From the cell containing the given text, extract its center point as [X, Y] coordinate. 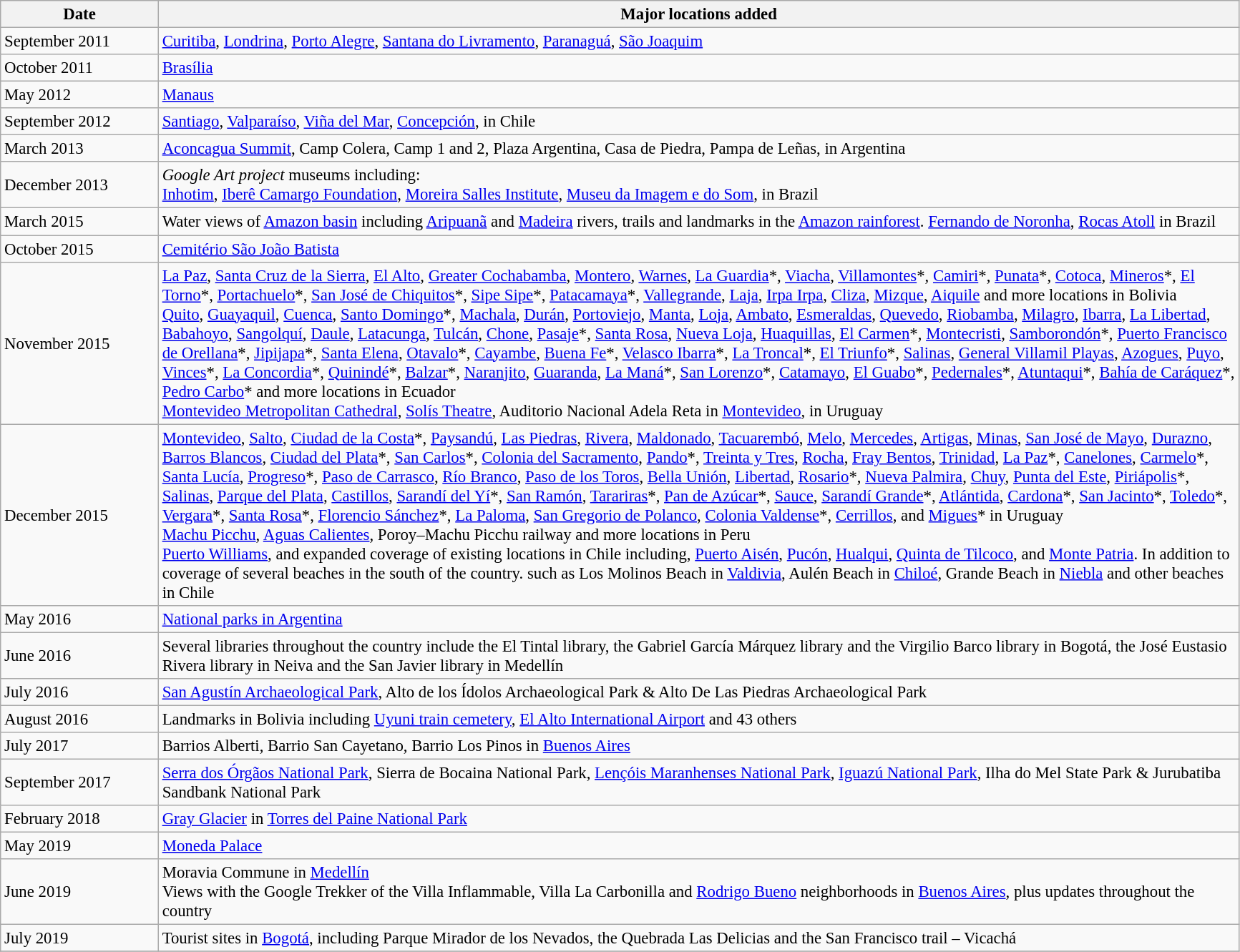
July 2019 [80, 938]
Gray Glacier in Torres del Paine National Park [698, 819]
Aconcagua Summit, Camp Colera, Camp 1 and 2, Plaza Argentina, Casa de Piedra, Pampa de Leñas, in Argentina [698, 149]
October 2015 [80, 249]
Manaus [698, 95]
Brasília [698, 68]
Curitiba, Londrina, Porto Alegre, Santana do Livramento, Paranaguá, São Joaquim [698, 41]
June 2016 [80, 655]
May 2012 [80, 95]
August 2016 [80, 719]
March 2013 [80, 149]
December 2015 [80, 515]
Date [80, 14]
February 2018 [80, 819]
October 2011 [80, 68]
July 2016 [80, 692]
September 2012 [80, 122]
May 2019 [80, 846]
March 2015 [80, 222]
San Agustín Archaeological Park, Alto de los Ídolos Archaeological Park & Alto De Las Piedras Archaeological Park [698, 692]
Major locations added [698, 14]
Cemitério São João Batista [698, 249]
July 2017 [80, 746]
June 2019 [80, 892]
Google Art project museums including: Inhotim, Iberê Camargo Foundation, Moreira Salles Institute, Museu da Imagem e do Som, in Brazil [698, 185]
Santiago, Valparaíso, Viña del Mar, Concepción, in Chile [698, 122]
December 2013 [80, 185]
National parks in Argentina [698, 619]
Tourist sites in Bogotá, including Parque Mirador de los Nevados, the Quebrada Las Delicias and the San Francisco trail – Vicachá [698, 938]
September 2017 [80, 782]
September 2011 [80, 41]
Barrios Alberti, Barrio San Cayetano, Barrio Los Pinos in Buenos Aires [698, 746]
May 2016 [80, 619]
Moneda Palace [698, 846]
Landmarks in Bolivia including Uyuni train cemetery, El Alto International Airport and 43 others [698, 719]
November 2015 [80, 343]
